Pinpoint the cell where the given text exists, returning its [x, y] midpoint coordinate. 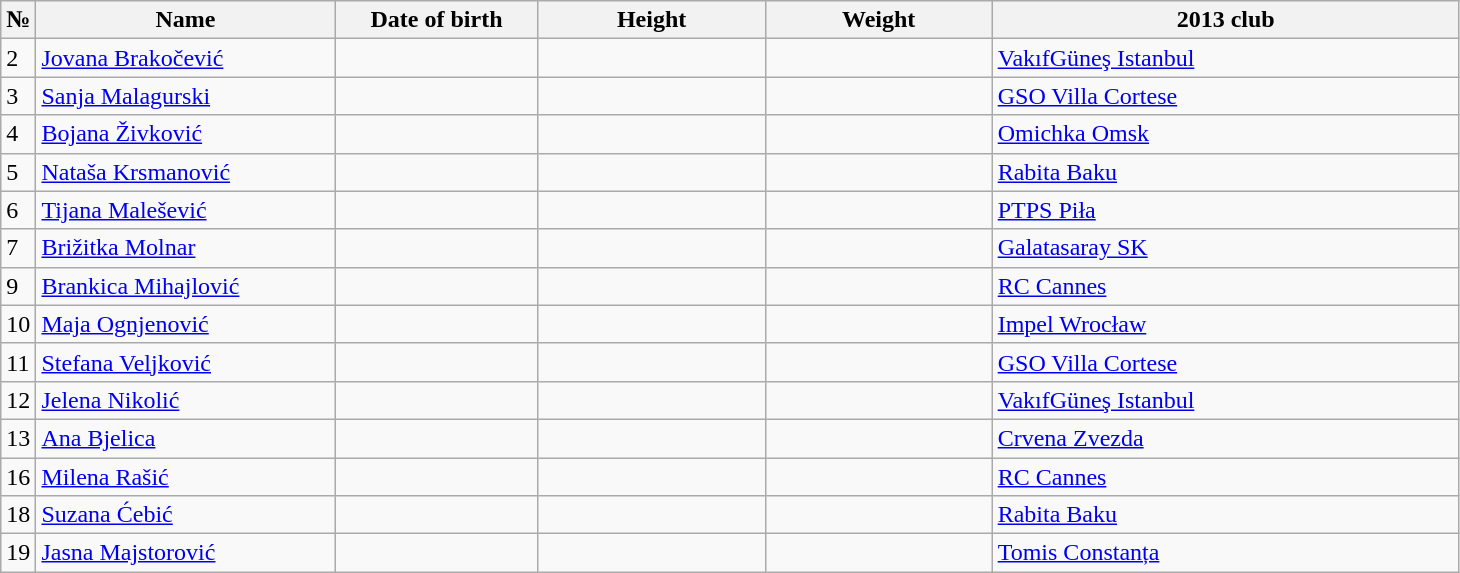
2 [18, 58]
Brižitka Molnar [186, 248]
Suzana Ćebić [186, 515]
Crvena Zvezda [1226, 438]
Tomis Constanța [1226, 553]
2013 club [1226, 20]
11 [18, 362]
Milena Rašić [186, 477]
18 [18, 515]
5 [18, 172]
Weight [878, 20]
3 [18, 96]
19 [18, 553]
4 [18, 134]
13 [18, 438]
Impel Wrocław [1226, 324]
Bojana Živković [186, 134]
Date of birth [436, 20]
Jovana Brakočević [186, 58]
10 [18, 324]
7 [18, 248]
PTPS Piła [1226, 210]
Jasna Majstorović [186, 553]
Tijana Malešević [186, 210]
Sanja Malagurski [186, 96]
Maja Ognjenović [186, 324]
Nataša Krsmanović [186, 172]
Jelena Nikolić [186, 400]
Stefana Veljković [186, 362]
16 [18, 477]
Brankica Mihajlović [186, 286]
Ana Bjelica [186, 438]
9 [18, 286]
12 [18, 400]
Height [652, 20]
Name [186, 20]
Galatasaray SK [1226, 248]
6 [18, 210]
№ [18, 20]
Omichka Omsk [1226, 134]
